Identify which cell holds the provided text, then report its [x, y] central coordinate. 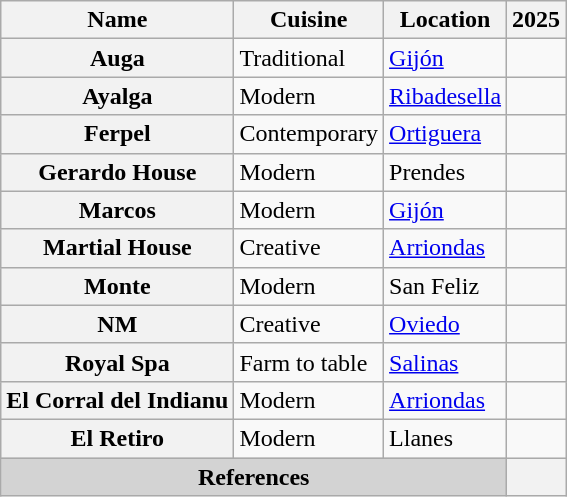
Llanes [446, 438]
Ferpel [118, 134]
Location [446, 20]
Farm to table [309, 362]
Name [118, 20]
2025 [536, 20]
Ayalga [118, 96]
Cuisine [309, 20]
Martial House [118, 248]
El Retiro [118, 438]
Traditional [309, 58]
Oviedo [446, 324]
Ribadesella [446, 96]
El Corral del Indianu [118, 400]
Salinas [446, 362]
References [254, 477]
Monte [118, 286]
NM [118, 324]
Gerardo House [118, 172]
Auga [118, 58]
Contemporary [309, 134]
San Feliz [446, 286]
Royal Spa [118, 362]
Prendes [446, 172]
Marcos [118, 210]
Ortiguera [446, 134]
